Search for the cell housing the specified text and yield its (X, Y) center coordinate. 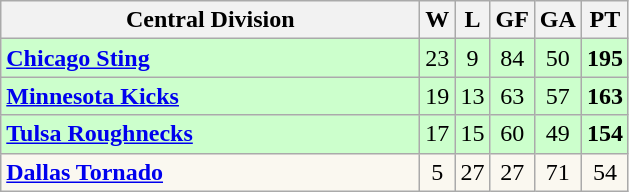
23 (438, 58)
19 (438, 96)
5 (438, 172)
GA (558, 20)
49 (558, 134)
84 (512, 58)
63 (512, 96)
17 (438, 134)
15 (472, 134)
PT (604, 20)
154 (604, 134)
GF (512, 20)
163 (604, 96)
71 (558, 172)
54 (604, 172)
57 (558, 96)
60 (512, 134)
L (472, 20)
Tulsa Roughnecks (210, 134)
13 (472, 96)
9 (472, 58)
50 (558, 58)
W (438, 20)
195 (604, 58)
Dallas Tornado (210, 172)
Chicago Sting (210, 58)
Central Division (210, 20)
Minnesota Kicks (210, 96)
